Search for the cell housing the specified text and yield its [X, Y] center coordinate. 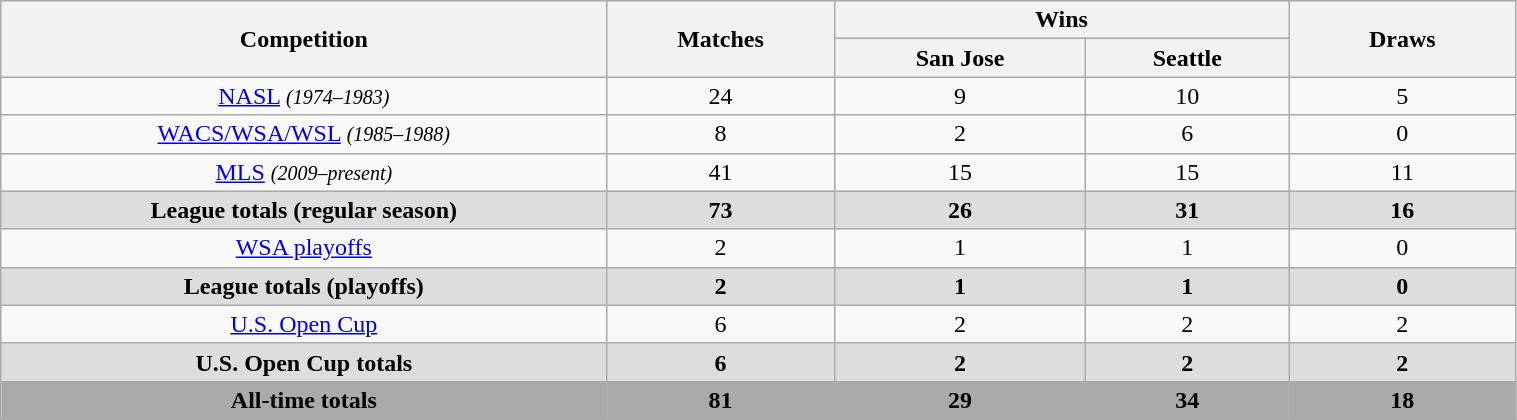
10 [1188, 96]
WSA playoffs [304, 248]
16 [1402, 210]
MLS (2009–present) [304, 172]
5 [1402, 96]
League totals (regular season) [304, 210]
11 [1402, 172]
Draws [1402, 39]
73 [720, 210]
Wins [1062, 20]
U.S. Open Cup totals [304, 362]
24 [720, 96]
31 [1188, 210]
Matches [720, 39]
League totals (playoffs) [304, 286]
9 [960, 96]
Competition [304, 39]
WACS/WSA/WSL (1985–1988) [304, 134]
18 [1402, 400]
81 [720, 400]
San Jose [960, 58]
26 [960, 210]
8 [720, 134]
U.S. Open Cup [304, 324]
All-time totals [304, 400]
Seattle [1188, 58]
34 [1188, 400]
29 [960, 400]
NASL (1974–1983) [304, 96]
41 [720, 172]
